Detect which cell encompasses the target text, then output its [x, y] center coordinate. 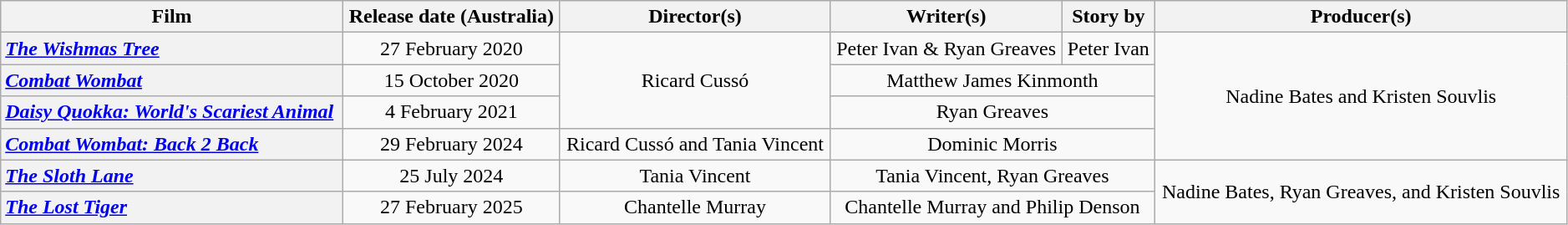
Daisy Quokka: World's Scariest Animal [172, 112]
Nadine Bates and Kristen Souvlis [1361, 96]
The Lost Tiger [172, 207]
Dominic Morris [992, 144]
Combat Wombat [172, 80]
Peter Ivan [1109, 49]
Ricard Cussó and Tania Vincent [695, 144]
Producer(s) [1361, 17]
The Wishmas Tree [172, 49]
29 February 2024 [451, 144]
Tania Vincent, Ryan Greaves [992, 176]
Film [172, 17]
Writer(s) [946, 17]
Chantelle Murray [695, 207]
15 October 2020 [451, 80]
Story by [1109, 17]
Matthew James Kinmonth [992, 80]
Ricard Cussó [695, 80]
Director(s) [695, 17]
4 February 2021 [451, 112]
27 February 2025 [451, 207]
Combat Wombat: Back 2 Back [172, 144]
25 July 2024 [451, 176]
Tania Vincent [695, 176]
The Sloth Lane [172, 176]
Nadine Bates, Ryan Greaves, and Kristen Souvlis [1361, 192]
Chantelle Murray and Philip Denson [992, 207]
Peter Ivan & Ryan Greaves [946, 49]
27 February 2020 [451, 49]
Release date (Australia) [451, 17]
Ryan Greaves [992, 112]
